Determine the [x, y] coordinate at the center of the cell enclosing the given text.  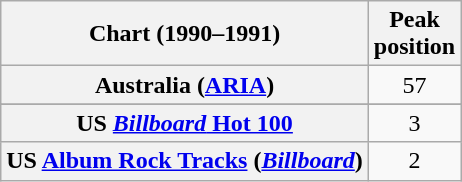
Chart (1990–1991) [185, 34]
Australia (ARIA) [185, 85]
2 [414, 161]
US Album Rock Tracks (Billboard) [185, 161]
57 [414, 85]
3 [414, 123]
US Billboard Hot 100 [185, 123]
Peakposition [414, 34]
